Return (x, y) of the center of cell containing provided text 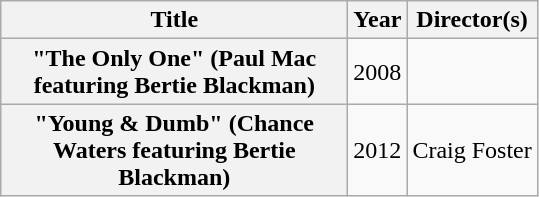
Craig Foster (472, 150)
Year (378, 20)
Title (174, 20)
2012 (378, 150)
"Young & Dumb" (Chance Waters featuring Bertie Blackman) (174, 150)
2008 (378, 72)
Director(s) (472, 20)
"The Only One" (Paul Mac featuring Bertie Blackman) (174, 72)
